Extract the [X, Y] coordinate from the center of the cell holding the provided text.  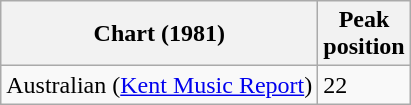
Chart (1981) [160, 34]
22 [364, 85]
Australian (Kent Music Report) [160, 85]
Peakposition [364, 34]
